Search for the cell housing the specified text and yield its [x, y] center coordinate. 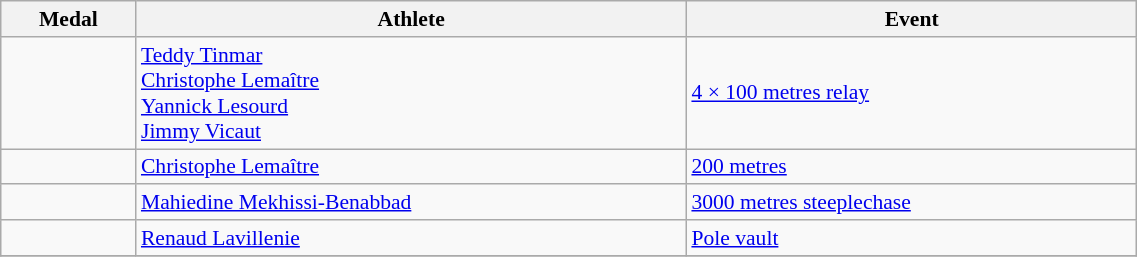
Athlete [411, 19]
200 metres [911, 167]
4 × 100 metres relay [911, 93]
Event [911, 19]
Renaud Lavillenie [411, 238]
Christophe Lemaître [411, 167]
Mahiedine Mekhissi-Benabbad [411, 203]
Medal [68, 19]
Teddy TinmarChristophe LemaîtreYannick LesourdJimmy Vicaut [411, 93]
Pole vault [911, 238]
3000 metres steeplechase [911, 203]
